Return the (X, Y) coordinate for the center point of the cell that contains the specified text.  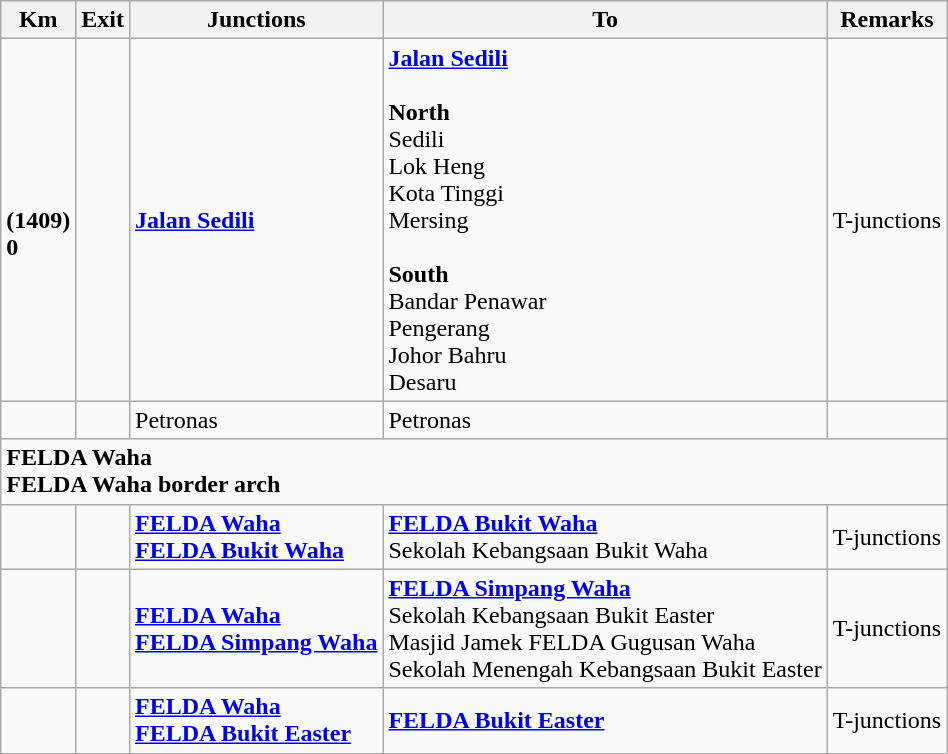
Exit (103, 20)
FELDA Bukit Easter (605, 720)
FELDA WahaFELDA Bukit Easter (256, 720)
FELDA WahaFELDA Waha border arch (474, 472)
FELDA WahaFELDA Bukit Waha (256, 536)
Junctions (256, 20)
FELDA Simpang WahaSekolah Kebangsaan Bukit EasterMasjid Jamek FELDA Gugusan Waha Sekolah Menengah Kebangsaan Bukit Easter (605, 628)
FELDA Bukit WahaSekolah Kebangsaan Bukit Waha (605, 536)
Jalan SediliNorth Sedili Lok Heng Kota Tinggi MersingSouth Bandar Penawar Pengerang Johor Bahru Desaru (605, 220)
Km (38, 20)
Remarks (887, 20)
(1409)0 (38, 220)
Jalan Sedili (256, 220)
To (605, 20)
FELDA WahaFELDA Simpang Waha (256, 628)
